Locate the cell with the specified text and output its (x, y) center coordinate. 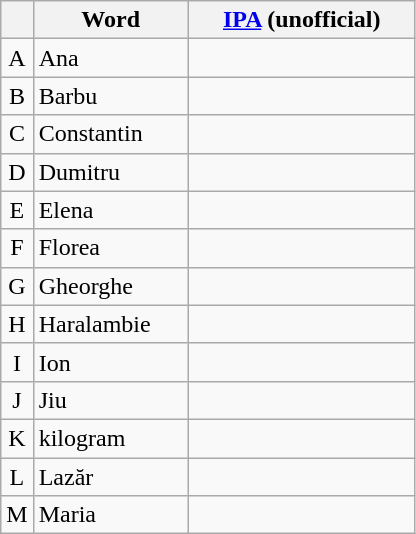
Lazăr (110, 477)
D (17, 172)
Dumitru (110, 172)
C (17, 134)
I (17, 362)
Haralambie (110, 324)
Maria (110, 515)
Barbu (110, 96)
M (17, 515)
Gheorghe (110, 286)
Constantin (110, 134)
Word (110, 20)
Florea (110, 248)
H (17, 324)
Elena (110, 210)
E (17, 210)
J (17, 400)
A (17, 58)
Ana (110, 58)
kilogram (110, 438)
Jiu (110, 400)
L (17, 477)
IPA (unofficial) (302, 20)
G (17, 286)
B (17, 96)
K (17, 438)
F (17, 248)
Ion (110, 362)
